Extract the [X, Y] coordinate from the center of the cell holding the provided text.  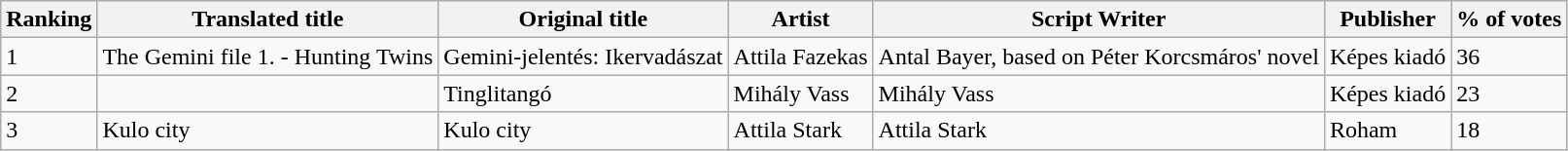
The Gemini file 1. - Hunting Twins [268, 57]
Script Writer [1098, 19]
Antal Bayer, based on Péter Korcsmáros' novel [1098, 57]
Tinglitangó [583, 94]
18 [1509, 131]
Roham [1387, 131]
Translated title [268, 19]
2 [49, 94]
Original title [583, 19]
23 [1509, 94]
1 [49, 57]
Artist [801, 19]
3 [49, 131]
Gemini-jelentés: Ikervadászat [583, 57]
% of votes [1509, 19]
36 [1509, 57]
Publisher [1387, 19]
Ranking [49, 19]
Attila Fazekas [801, 57]
